Provide the (X, Y) coordinate of the cell's center where the given text is located.  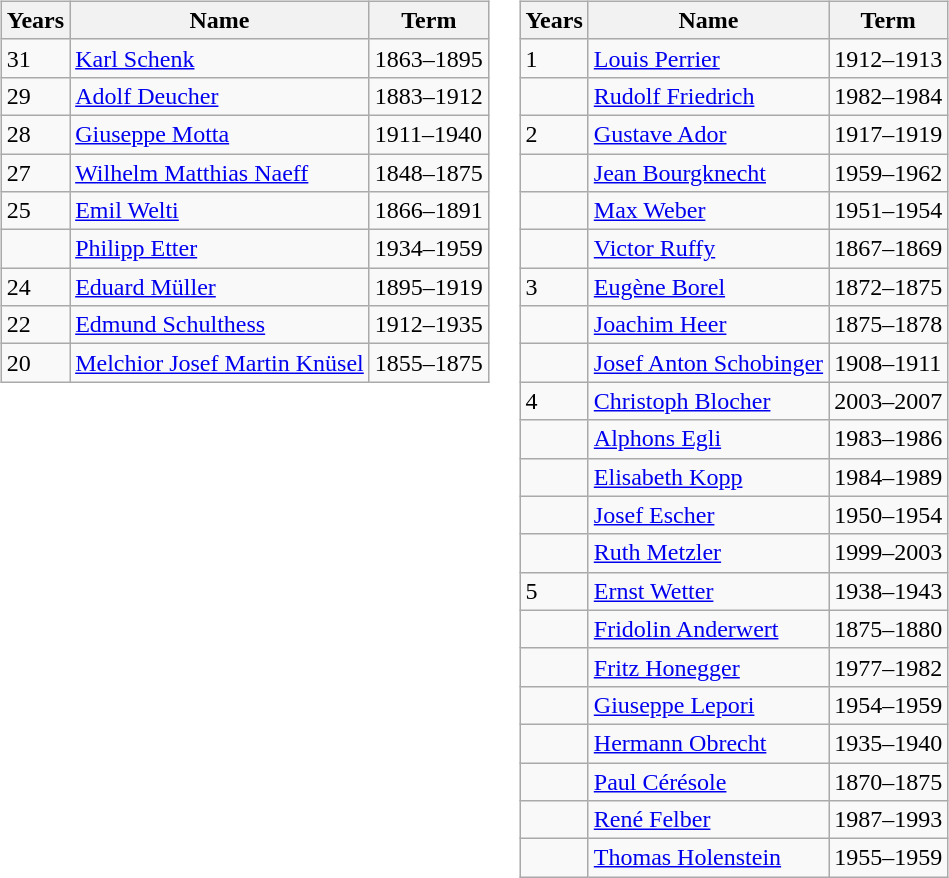
Ernst Wetter (708, 591)
Rudolf Friedrich (708, 96)
René Felber (708, 820)
1935–1940 (888, 743)
1959–1962 (888, 173)
Philipp Etter (220, 249)
1934–1959 (428, 249)
1950–1954 (888, 515)
Max Weber (708, 211)
3 (554, 287)
1866–1891 (428, 211)
Jean Bourgknecht (708, 173)
1 (554, 58)
Adolf Deucher (220, 96)
1954–1959 (888, 705)
Karl Schenk (220, 58)
Joachim Heer (708, 325)
Josef Escher (708, 515)
1999–2003 (888, 553)
Gustave Ador (708, 134)
1912–1935 (428, 325)
Emil Welti (220, 211)
24 (35, 287)
Eduard Müller (220, 287)
1911–1940 (428, 134)
22 (35, 325)
4 (554, 401)
1987–1993 (888, 820)
2 (554, 134)
1983–1986 (888, 439)
Wilhelm Matthias Naeff (220, 173)
Alphons Egli (708, 439)
1870–1875 (888, 781)
1917–1919 (888, 134)
Giuseppe Motta (220, 134)
25 (35, 211)
28 (35, 134)
20 (35, 363)
Eugène Borel (708, 287)
1977–1982 (888, 667)
Fritz Honegger (708, 667)
31 (35, 58)
Elisabeth Kopp (708, 477)
1875–1880 (888, 629)
2003–2007 (888, 401)
1883–1912 (428, 96)
1955–1959 (888, 858)
Josef Anton Schobinger (708, 363)
Hermann Obrecht (708, 743)
1912–1913 (888, 58)
5 (554, 591)
1951–1954 (888, 211)
1872–1875 (888, 287)
1848–1875 (428, 173)
Victor Ruffy (708, 249)
Louis Perrier (708, 58)
Giuseppe Lepori (708, 705)
1984–1989 (888, 477)
1867–1869 (888, 249)
1895–1919 (428, 287)
27 (35, 173)
Christoph Blocher (708, 401)
Thomas Holenstein (708, 858)
Ruth Metzler (708, 553)
29 (35, 96)
1908–1911 (888, 363)
1855–1875 (428, 363)
1982–1984 (888, 96)
Fridolin Anderwert (708, 629)
Melchior Josef Martin Knüsel (220, 363)
1938–1943 (888, 591)
1863–1895 (428, 58)
1875–1878 (888, 325)
Edmund Schulthess (220, 325)
Paul Cérésole (708, 781)
